Capture the cell that displays the provided text and extract its (x, y) central coordinate. 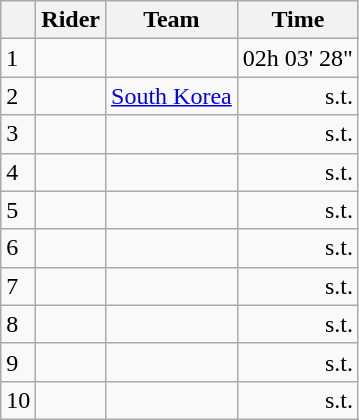
8 (18, 324)
4 (18, 172)
Rider (71, 20)
Time (298, 20)
South Korea (172, 96)
5 (18, 210)
7 (18, 286)
10 (18, 400)
1 (18, 58)
3 (18, 134)
02h 03' 28" (298, 58)
Team (172, 20)
2 (18, 96)
6 (18, 248)
9 (18, 362)
